Provide the (x, y) coordinate of the cell's center where the given text is located.  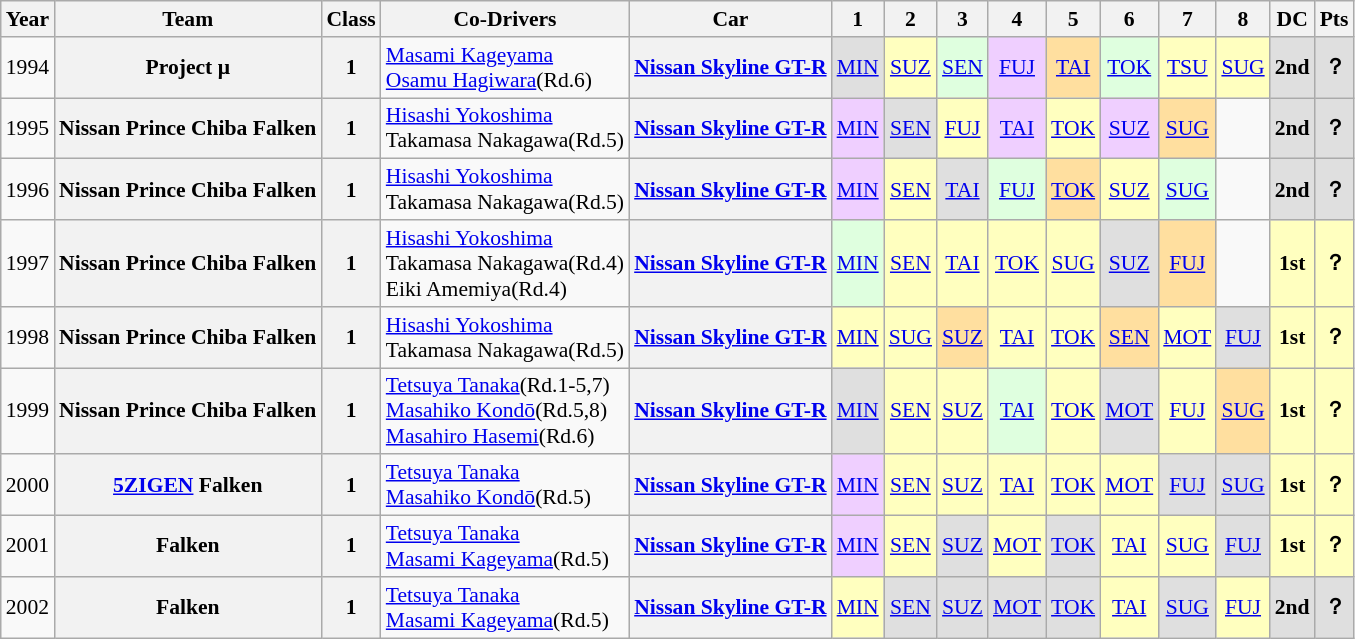
3 (962, 19)
Tetsuya Tanaka Masahiko Kondō(Rd.5) (505, 486)
Masami Kageyama Osamu Hagiwara(Rd.6) (505, 68)
Hisashi Yokoshima Takamasa Nakagawa(Rd.4) Eiki Amemiya(Rd.4) (505, 264)
2000 (28, 486)
Team (188, 19)
1994 (28, 68)
Class (350, 19)
4 (1017, 19)
2 (910, 19)
2001 (28, 546)
Tetsuya Tanaka(Rd.1-5,7) Masahiko Kondō(Rd.5,8) Masahiro Hasemi(Rd.6) (505, 412)
6 (1129, 19)
8 (1242, 19)
5ZIGEN Falken (188, 486)
Car (730, 19)
7 (1187, 19)
1995 (28, 128)
5 (1073, 19)
TSU (1187, 68)
Project μ (188, 68)
1997 (28, 264)
DC (1292, 19)
Co-Drivers (505, 19)
2002 (28, 608)
1996 (28, 190)
1998 (28, 338)
Year (28, 19)
1999 (28, 412)
Pts (1334, 19)
